Pinpoint the cell where the given text exists, returning its (x, y) midpoint coordinate. 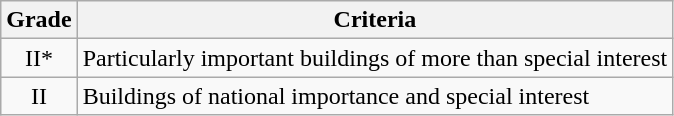
II* (39, 58)
Particularly important buildings of more than special interest (375, 58)
Grade (39, 20)
II (39, 96)
Criteria (375, 20)
Buildings of national importance and special interest (375, 96)
